Determine the [X, Y] coordinate at the center of the cell enclosing the given text.  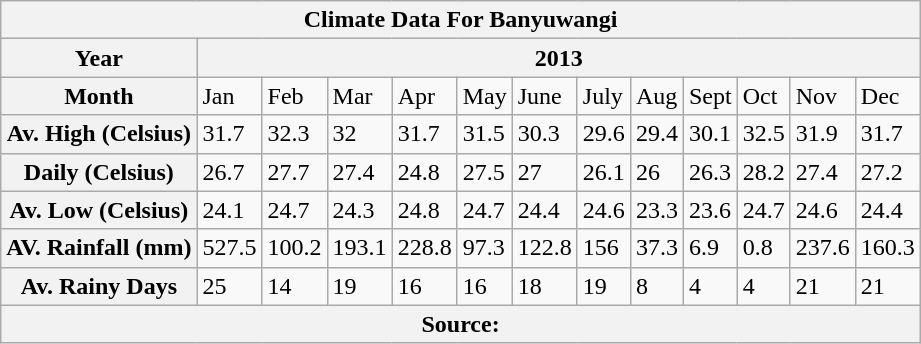
31.9 [822, 134]
2013 [558, 58]
26.1 [604, 172]
156 [604, 248]
97.3 [484, 248]
Climate Data For Banyuwangi [461, 20]
Feb [294, 96]
29.6 [604, 134]
25 [230, 286]
Month [99, 96]
Av. High (Celsius) [99, 134]
23.3 [656, 210]
100.2 [294, 248]
32.5 [764, 134]
193.1 [360, 248]
29.4 [656, 134]
30.1 [710, 134]
June [544, 96]
18 [544, 286]
527.5 [230, 248]
30.3 [544, 134]
Source: [461, 324]
Year [99, 58]
237.6 [822, 248]
27.5 [484, 172]
27.7 [294, 172]
23.6 [710, 210]
Nov [822, 96]
26.3 [710, 172]
May [484, 96]
Apr [424, 96]
Jan [230, 96]
6.9 [710, 248]
Aug [656, 96]
27.2 [888, 172]
37.3 [656, 248]
8 [656, 286]
122.8 [544, 248]
26 [656, 172]
31.5 [484, 134]
Daily (Celsius) [99, 172]
Oct [764, 96]
32.3 [294, 134]
Mar [360, 96]
Sept [710, 96]
Av. Low (Celsius) [99, 210]
28.2 [764, 172]
0.8 [764, 248]
26.7 [230, 172]
160.3 [888, 248]
228.8 [424, 248]
27 [544, 172]
14 [294, 286]
32 [360, 134]
Dec [888, 96]
24.3 [360, 210]
Av. Rainy Days [99, 286]
July [604, 96]
AV. Rainfall (mm) [99, 248]
24.1 [230, 210]
